Extract the (x, y) coordinate from the center of the cell holding the provided text.  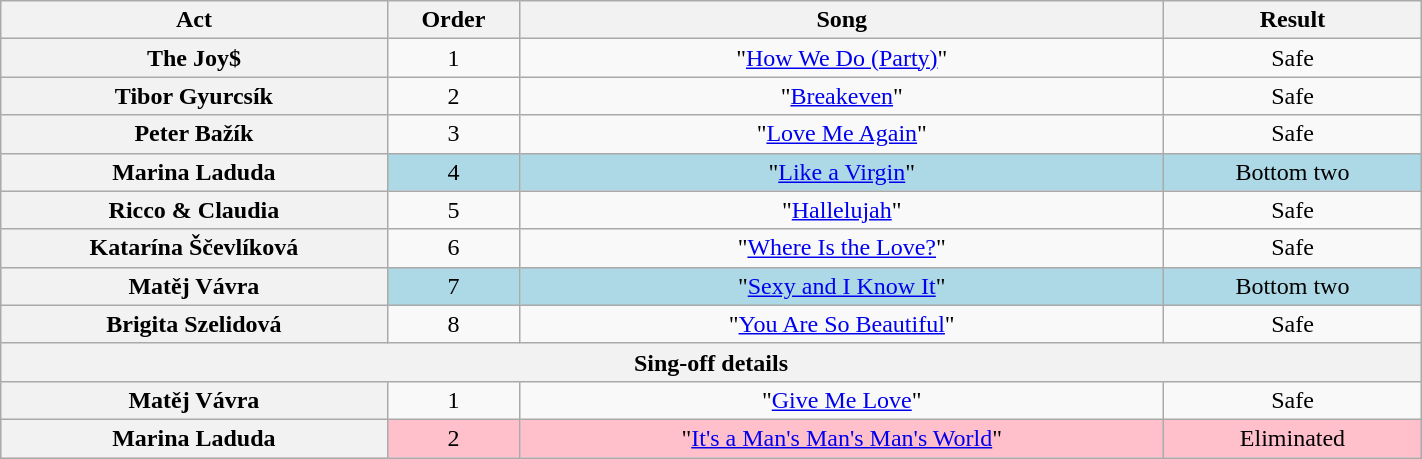
Act (194, 20)
4 (454, 172)
Song (842, 20)
Sing-off details (711, 362)
Eliminated (1293, 438)
Tibor Gyurcsík (194, 96)
"You Are So Beautiful" (842, 324)
3 (454, 134)
Ricco & Claudia (194, 210)
8 (454, 324)
Brigita Szelidová (194, 324)
"Hallelujah" (842, 210)
6 (454, 248)
"Breakeven" (842, 96)
"Sexy and I Know It" (842, 286)
Order (454, 20)
Result (1293, 20)
7 (454, 286)
Peter Bažík (194, 134)
"Love Me Again" (842, 134)
"Where Is the Love?" (842, 248)
"How We Do (Party)" (842, 58)
"Like a Virgin" (842, 172)
Katarína Ščevlíková (194, 248)
"Give Me Love" (842, 400)
"It's a Man's Man's Man's World" (842, 438)
5 (454, 210)
The Joy$ (194, 58)
